Return the (X, Y) coordinate for the center point of the cell that contains the specified text.  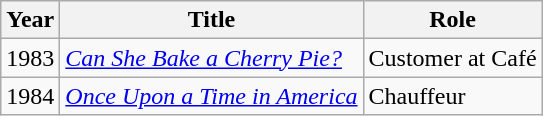
1984 (30, 96)
1983 (30, 58)
Can She Bake a Cherry Pie? (212, 58)
Chauffeur (452, 96)
Title (212, 20)
Once Upon a Time in America (212, 96)
Year (30, 20)
Role (452, 20)
Customer at Café (452, 58)
